Locate the cell with the specified text and output its [X, Y] center coordinate. 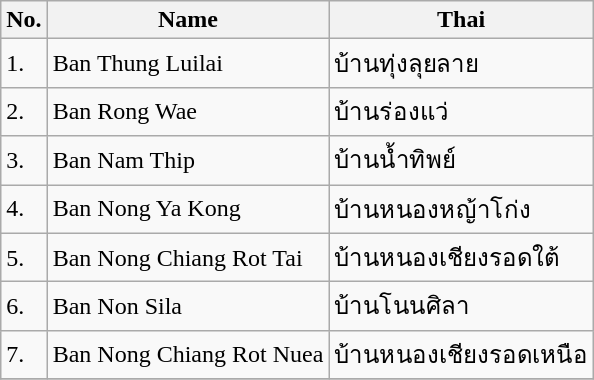
2. [24, 112]
4. [24, 208]
1. [24, 64]
Ban Thung Luilai [188, 64]
6. [24, 306]
Ban Nong Ya Kong [188, 208]
บ้านหนองเชียงรอดใต้ [462, 258]
7. [24, 354]
Ban Nong Chiang Rot Nuea [188, 354]
Name [188, 20]
Ban Nam Thip [188, 160]
บ้านหนองเชียงรอดเหนือ [462, 354]
Ban Nong Chiang Rot Tai [188, 258]
บ้านร่องแว่ [462, 112]
No. [24, 20]
Ban Non Sila [188, 306]
3. [24, 160]
บ้านหนองหญ้าโก่ง [462, 208]
บ้านน้ำทิพย์ [462, 160]
Thai [462, 20]
Ban Rong Wae [188, 112]
บ้านโนนศิลา [462, 306]
5. [24, 258]
บ้านทุ่งลุยลาย [462, 64]
